Capture the cell that displays the provided text and extract its (X, Y) central coordinate. 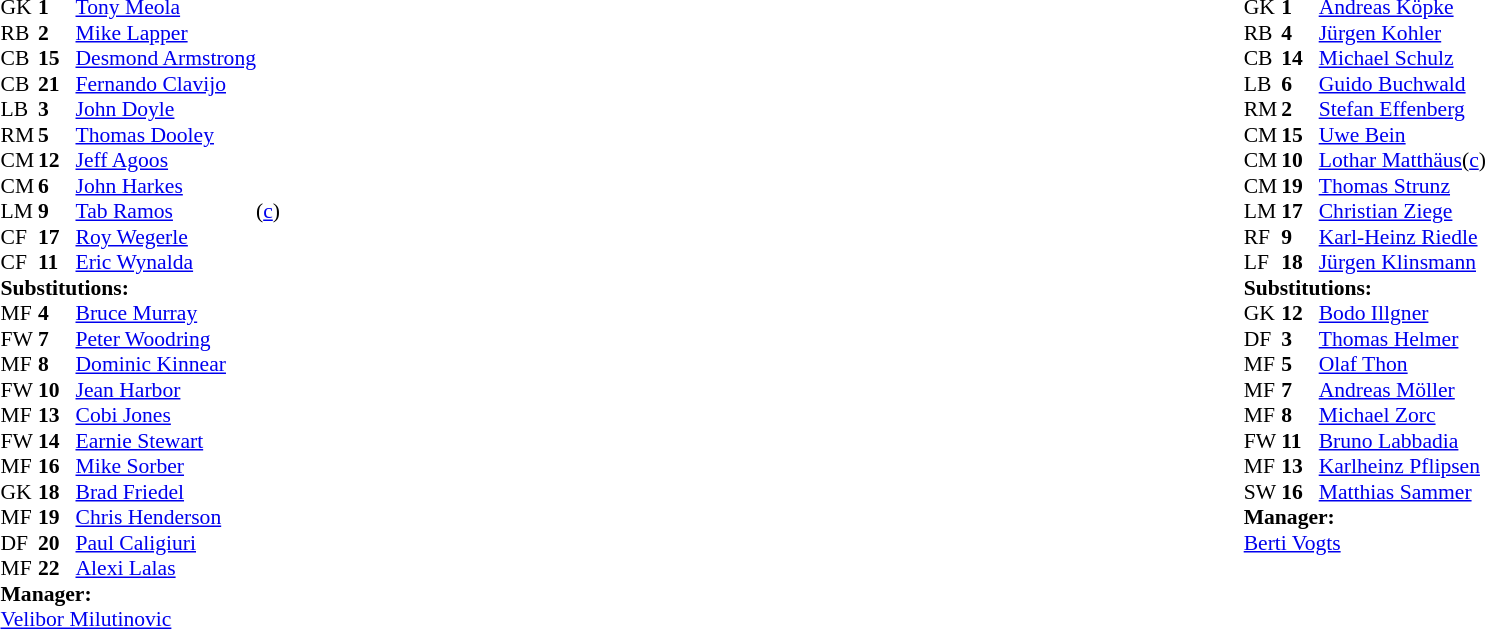
(c) (268, 211)
21 (57, 84)
Bruce Murray (166, 313)
22 (57, 569)
Mike Sorber (166, 467)
Fernando Clavijo (166, 84)
Chris Henderson (166, 517)
Manager: (128, 594)
20 (57, 543)
Cobi Jones (166, 415)
Eric Wynalda (166, 263)
Thomas Dooley (166, 135)
Jean Harbor (166, 390)
Earnie Stewart (166, 441)
Substitutions: (128, 288)
John Doyle (166, 109)
Tab Ramos (166, 211)
RF (1263, 237)
LF (1263, 263)
Roy Wegerle (166, 237)
Dominic Kinnear (166, 365)
Mike Lapper (166, 33)
Jeff Agoos (166, 161)
Peter Woodring (166, 339)
Alexi Lalas (166, 569)
Brad Friedel (166, 492)
Paul Caligiuri (166, 543)
Desmond Armstrong (166, 59)
SW (1263, 492)
John Harkes (166, 186)
